Return (x, y) of the center of cell containing provided text 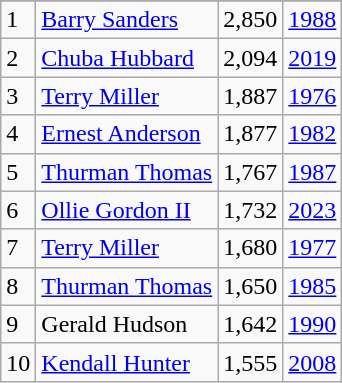
1985 (312, 286)
1988 (312, 20)
Kendall Hunter (127, 362)
3 (18, 96)
1,877 (250, 134)
1,887 (250, 96)
1987 (312, 172)
1,732 (250, 210)
2 (18, 58)
1977 (312, 248)
2,850 (250, 20)
8 (18, 286)
1976 (312, 96)
5 (18, 172)
Chuba Hubbard (127, 58)
4 (18, 134)
1,680 (250, 248)
6 (18, 210)
1,555 (250, 362)
Barry Sanders (127, 20)
2,094 (250, 58)
1,650 (250, 286)
10 (18, 362)
2008 (312, 362)
1982 (312, 134)
1,767 (250, 172)
9 (18, 324)
Ernest Anderson (127, 134)
2019 (312, 58)
2023 (312, 210)
1,642 (250, 324)
1 (18, 20)
Gerald Hudson (127, 324)
7 (18, 248)
1990 (312, 324)
Ollie Gordon II (127, 210)
